Capture the cell that displays the provided text and extract its [X, Y] central coordinate. 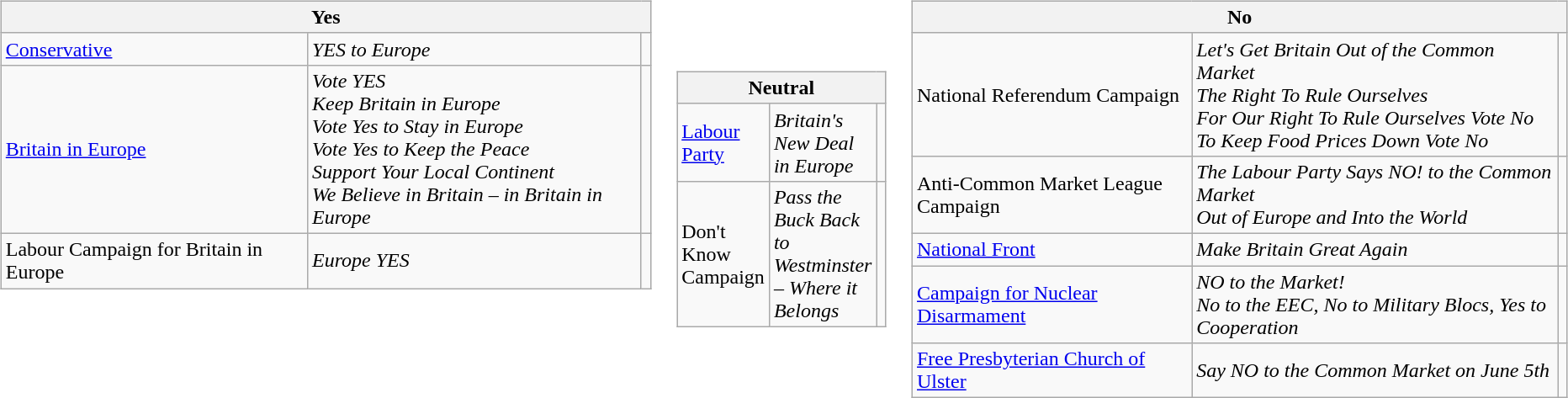
Europe YES [474, 261]
YES to Europe [474, 49]
Britain in Europe [154, 149]
Make Britain Great Again [1375, 249]
National Front [1052, 249]
National Referendum Campaign [1052, 94]
Pass the Buck Back to Westminster – Where it Belongs [823, 254]
Let's Get Britain Out of the Common MarketThe Right To Rule OurselvesFor Our Right To Rule Ourselves Vote NoTo Keep Food Prices Down Vote No [1375, 94]
Labour Campaign for Britain in Europe [154, 261]
Conservative [154, 49]
Britain's New Deal in Europe [823, 142]
Don't Know Campaign [723, 254]
Yes [326, 17]
Labour Party [723, 142]
Free Presbyterian Church of Ulster [1052, 370]
NO to the Market!No to the EEC, No to Military Blocs, Yes to Cooperation [1375, 305]
No [1239, 17]
The Labour Party Says NO! to the Common MarketOut of Europe and Into the World [1375, 194]
Campaign for Nuclear Disarmament [1052, 305]
Say NO to the Common Market on June 5th [1375, 370]
Anti-Common Market League Campaign [1052, 194]
Neutral [781, 88]
